Capture the cell that displays the provided text and extract its (x, y) central coordinate. 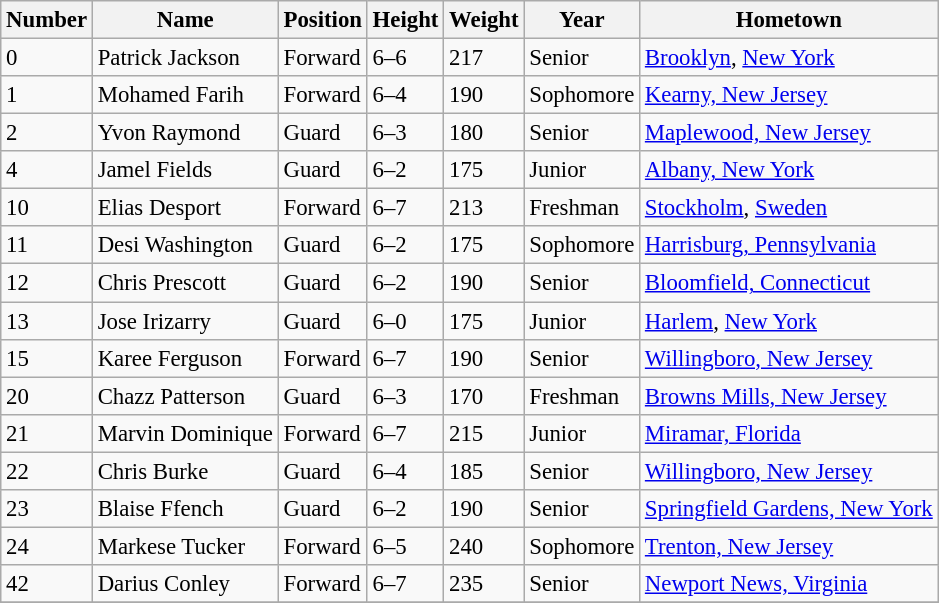
Jose Irizarry (185, 321)
Darius Conley (185, 584)
235 (484, 584)
1 (47, 95)
Bloomfield, Connecticut (789, 283)
Yvon Raymond (185, 133)
Miramar, Florida (789, 433)
Springfield Gardens, New York (789, 509)
170 (484, 396)
Newport News, Virginia (789, 584)
Brooklyn, New York (789, 58)
Number (47, 20)
Position (322, 20)
22 (47, 471)
217 (484, 58)
Mohamed Farih (185, 95)
42 (47, 584)
13 (47, 321)
Elias Desport (185, 208)
Chris Burke (185, 471)
24 (47, 546)
Marvin Dominique (185, 433)
10 (47, 208)
215 (484, 433)
4 (47, 170)
Jamel Fields (185, 170)
Maplewood, New Jersey (789, 133)
Karee Ferguson (185, 358)
Chazz Patterson (185, 396)
Patrick Jackson (185, 58)
180 (484, 133)
Kearny, New Jersey (789, 95)
Blaise Ffench (185, 509)
6–0 (405, 321)
Desi Washington (185, 245)
185 (484, 471)
6–5 (405, 546)
Harrisburg, Pennsylvania (789, 245)
240 (484, 546)
Harlem, New York (789, 321)
11 (47, 245)
6–6 (405, 58)
Height (405, 20)
0 (47, 58)
Chris Prescott (185, 283)
213 (484, 208)
Hometown (789, 20)
Stockholm, Sweden (789, 208)
Trenton, New Jersey (789, 546)
Browns Mills, New Jersey (789, 396)
21 (47, 433)
12 (47, 283)
20 (47, 396)
Year (582, 20)
15 (47, 358)
Weight (484, 20)
Albany, New York (789, 170)
2 (47, 133)
23 (47, 509)
Name (185, 20)
Markese Tucker (185, 546)
